From the cell containing the given text, extract its center point as (X, Y) coordinate. 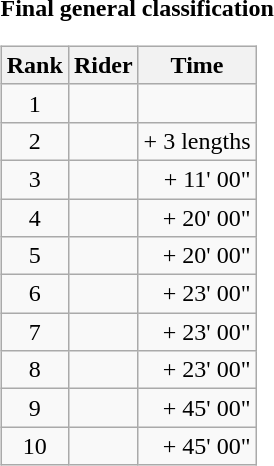
3 (34, 179)
5 (34, 256)
6 (34, 294)
Rider (103, 65)
Time (197, 65)
9 (34, 408)
+ 3 lengths (197, 141)
2 (34, 141)
7 (34, 332)
8 (34, 370)
1 (34, 103)
10 (34, 446)
4 (34, 217)
Rank (34, 65)
+ 11' 00" (197, 179)
